Pinpoint the cell where the given text exists, returning its [x, y] midpoint coordinate. 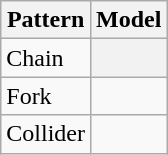
Chain [46, 58]
Collider [46, 134]
Fork [46, 96]
Model [128, 20]
Pattern [46, 20]
